Output the (x, y) coordinate of the center of the cell containing the given text.  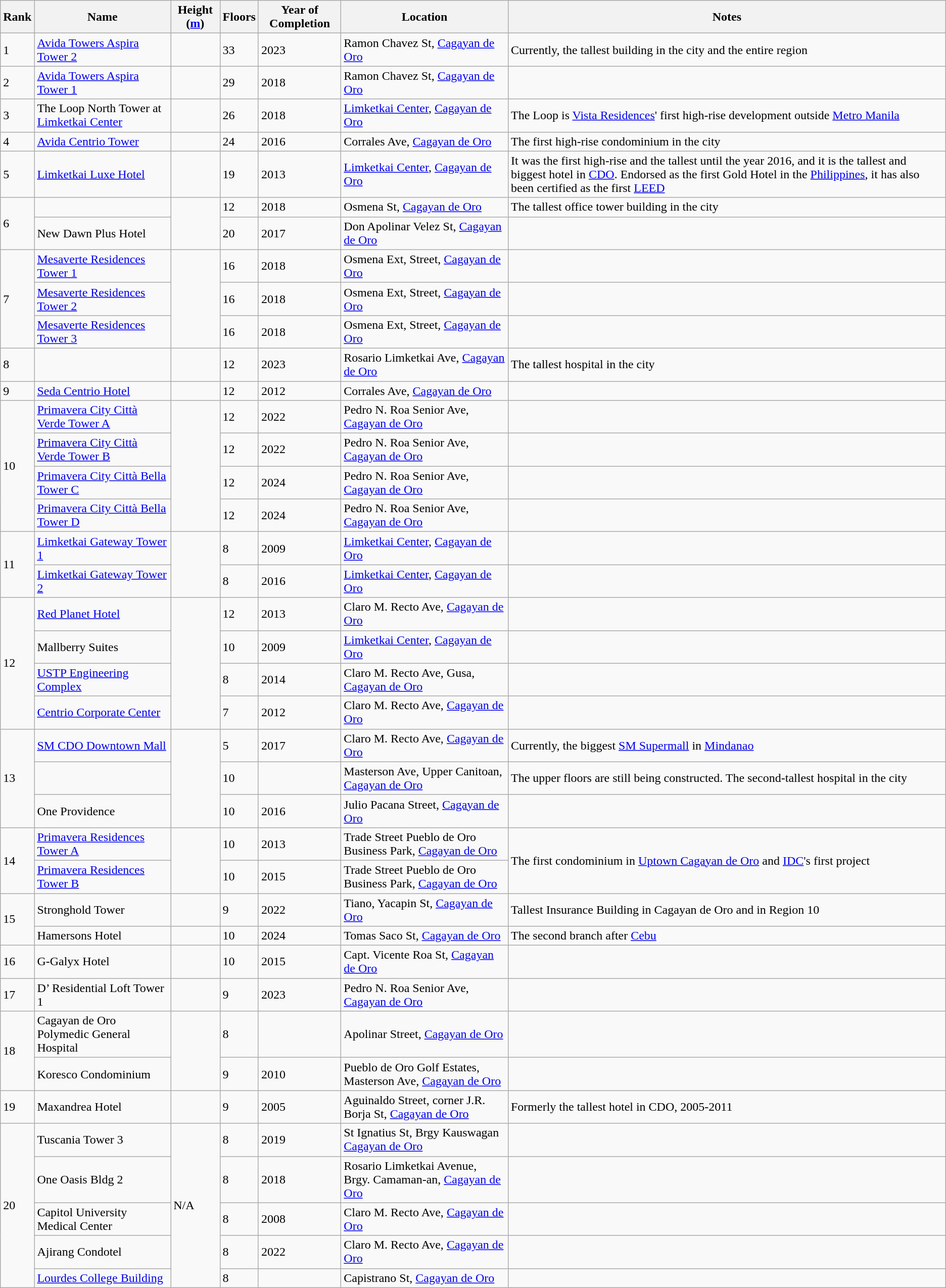
1 (17, 49)
14 (17, 860)
Rank (17, 17)
Apolinar Street, Cagayan de Oro (424, 1034)
2014 (299, 680)
One Providence (103, 811)
17 (17, 995)
3 (17, 115)
Masterson Ave, Upper Canitoan, Cagayan de Oro (424, 778)
15 (17, 919)
Mesaverte Residences Tower 2 (103, 299)
Capt. Vicente Roa St, Cagayan de Oro (424, 962)
One Oasis Bldg 2 (103, 1179)
6 (17, 223)
Rosario Limketkai Avenue, Brgy. Camaman-an, Cagayan de Oro (424, 1179)
Tiano, Yacapin St, Cagayan de Oro (424, 909)
Seda Centrio Hotel (103, 390)
Rosario Limketkai Ave, Cagayan de Oro (424, 365)
N/A (195, 1205)
Centrio Corporate Center (103, 712)
New Dawn Plus Hotel (103, 233)
Lourdes College Building (103, 1278)
D’ Residential Loft Tower 1 (103, 995)
Capitol University Medical Center (103, 1219)
Currently, the tallest building in the city and the entire region (727, 49)
Limketkai Gateway Tower 1 (103, 549)
The tallest hospital in the city (727, 365)
18 (17, 1051)
2005 (299, 1107)
Limketkai Luxe Hotel (103, 174)
Mallberry Suites (103, 647)
Primavera Residences Tower B (103, 877)
Primavera City Città Bella Tower D (103, 515)
Ajirang Condotel (103, 1252)
The Loop is Vista Residences' first high-rise development outside Metro Manila (727, 115)
2010 (299, 1074)
Stronghold Tower (103, 909)
2019 (299, 1140)
Koresco Condominium (103, 1074)
Name (103, 17)
2008 (299, 1219)
33 (239, 49)
Primavera Residences Tower A (103, 844)
SM CDO Downtown Mall (103, 746)
Mesaverte Residences Tower 1 (103, 266)
Floors (239, 17)
Year of Completion (299, 17)
Claro M. Recto Ave, Gusa, Cagayan de Oro (424, 680)
Avida Towers Aspira Tower 1 (103, 83)
Maxandrea Hotel (103, 1107)
USTP Engineering Complex (103, 680)
Formerly the tallest hotel in CDO, 2005-2011 (727, 1107)
The second branch after Cebu (727, 936)
The first condominium in Uptown Cagayan de Oro and IDC's first project (727, 860)
The tallest office tower building in the city (727, 207)
4 (17, 141)
Capistrano St, Cagayan de Oro (424, 1278)
Osmena St, Cagayan de Oro (424, 207)
Primavera City Città Bella Tower C (103, 483)
Primavera City Città Verde Tower B (103, 450)
Julio Pacana Street, Cagayan de Oro (424, 811)
Notes (727, 17)
Limketkai Gateway Tower 2 (103, 581)
Tuscania Tower 3 (103, 1140)
Don Apolinar Velez St, Cagayan de Oro (424, 233)
Pueblo de Oro Golf Estates, Masterson Ave, Cagayan de Oro (424, 1074)
Location (424, 17)
Primavera City Città Verde Tower A (103, 417)
13 (17, 778)
Aguinaldo Street, corner J.R. Borja St, Cagayan de Oro (424, 1107)
Currently, the biggest SM Supermall in Mindanao (727, 746)
26 (239, 115)
St Ignatius St, Brgy Kauswagan Cagayan de Oro (424, 1140)
G-Galyx Hotel (103, 962)
Avida Centrio Tower (103, 141)
The first high-rise condominium in the city (727, 141)
Avida Towers Aspira Tower 2 (103, 49)
Tallest Insurance Building in Cagayan de Oro and in Region 10 (727, 909)
29 (239, 83)
Mesaverte Residences Tower 3 (103, 331)
11 (17, 565)
24 (239, 141)
Cagayan de Oro Polymedic General Hospital (103, 1034)
Red Planet Hotel (103, 614)
Hamersons Hotel (103, 936)
Height (m) (195, 17)
2 (17, 83)
Tomas Saco St, Cagayan de Oro (424, 936)
The upper floors are still being constructed. The second-tallest hospital in the city (727, 778)
The Loop North Tower at Limketkai Center (103, 115)
